Extract the (X, Y) coordinate from the center of the cell holding the provided text.  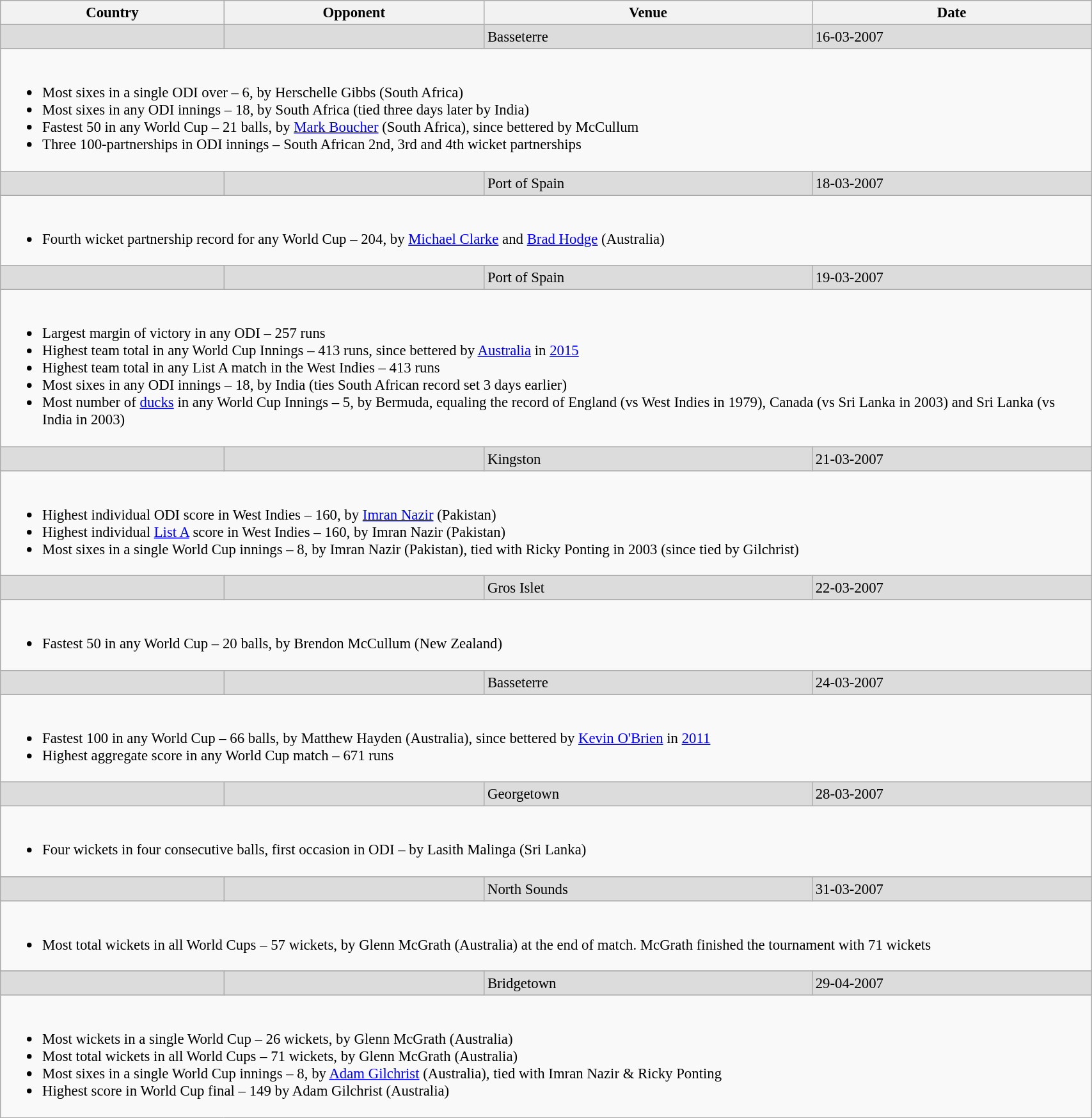
22-03-2007 (951, 588)
Fastest 50 in any World Cup – 20 balls, by Brendon McCullum (New Zealand) (546, 635)
Most total wickets in all World Cups – 57 wickets, by Glenn McGrath (Australia) at the end of match. McGrath finished the tournament with 71 wickets (546, 936)
18-03-2007 (951, 183)
Georgetown (649, 794)
Date (951, 13)
Four wickets in four consecutive balls, first occasion in ODI – by Lasith Malinga (Sri Lanka) (546, 842)
29-04-2007 (951, 984)
Fourth wicket partnership record for any World Cup – 204, by Michael Clarke and Brad Hodge (Australia) (546, 230)
28-03-2007 (951, 794)
Bridgetown (649, 984)
21-03-2007 (951, 459)
16-03-2007 (951, 37)
Venue (649, 13)
19-03-2007 (951, 278)
24-03-2007 (951, 682)
Gros Islet (649, 588)
31-03-2007 (951, 889)
Opponent (354, 13)
Kingston (649, 459)
North Sounds (649, 889)
Country (113, 13)
